Output the (X, Y) coordinate of the center of the cell containing the given text.  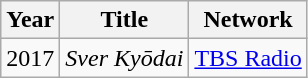
Year (30, 20)
Sver Kyōdai (124, 58)
Network (248, 20)
2017 (30, 58)
TBS Radio (248, 58)
Title (124, 20)
